Capture the cell that displays the provided text and extract its (x, y) central coordinate. 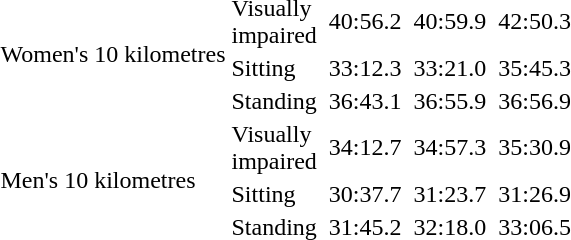
33:12.3 (365, 68)
34:57.3 (450, 148)
30:37.7 (365, 194)
31:23.7 (450, 194)
Standing (274, 101)
Visuallyimpaired (274, 148)
33:21.0 (450, 68)
34:12.7 (365, 148)
36:55.9 (450, 101)
36:43.1 (365, 101)
